Return (X, Y) of the center of cell containing provided text 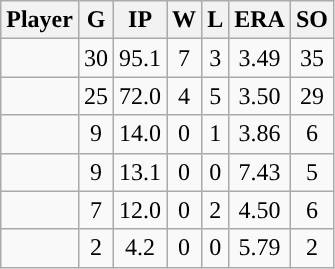
IP (140, 20)
1 (216, 134)
25 (96, 96)
4.50 (260, 210)
30 (96, 58)
G (96, 20)
3.86 (260, 134)
3.50 (260, 96)
W (184, 20)
5.79 (260, 248)
95.1 (140, 58)
35 (312, 58)
12.0 (140, 210)
14.0 (140, 134)
7.43 (260, 172)
ERA (260, 20)
13.1 (140, 172)
L (216, 20)
29 (312, 96)
72.0 (140, 96)
4.2 (140, 248)
Player (40, 20)
3 (216, 58)
SO (312, 20)
3.49 (260, 58)
4 (184, 96)
